Return (X, Y) of the center of cell containing provided text 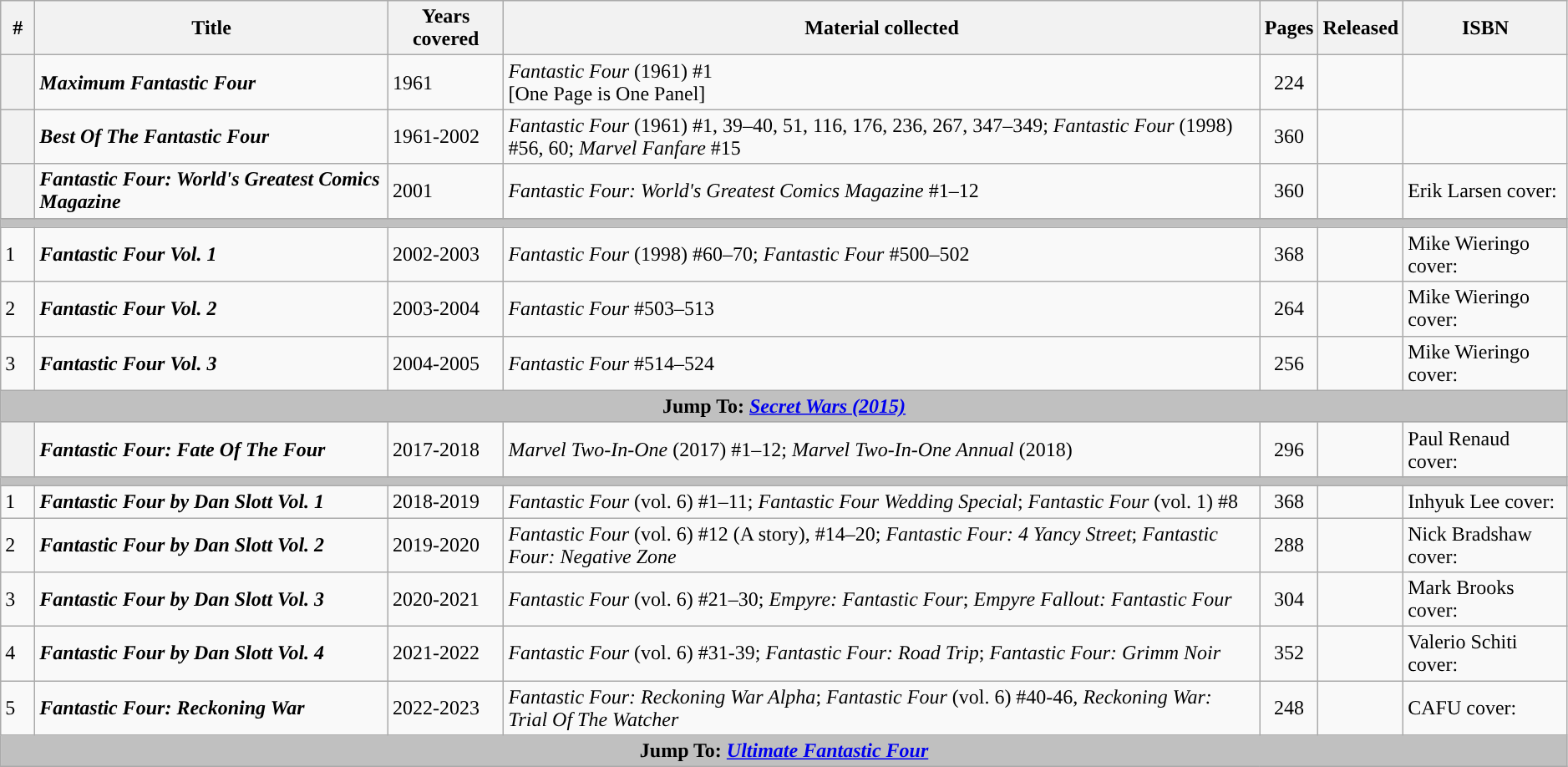
248 (1289, 709)
Valerio Schiti cover: (1485, 653)
Fantastic Four by Dan Slott Vol. 4 (212, 653)
5 (18, 709)
Fantastic Four (1961) #1, 39–40, 51, 116, 176, 236, 267, 347–349; Fantastic Four (1998) #56, 60; Marvel Fanfare #15 (882, 137)
2004-2005 (445, 363)
2002-2003 (445, 254)
2020-2021 (445, 600)
4 (18, 653)
Fantastic Four: World's Greatest Comics Magazine #1–12 (882, 190)
1961 (445, 82)
Mark Brooks cover: (1485, 600)
Pages (1289, 28)
Title (212, 28)
Erik Larsen cover: (1485, 190)
Paul Renaud cover: (1485, 450)
304 (1289, 600)
ISBN (1485, 28)
352 (1289, 653)
Maximum Fantastic Four (212, 82)
Fantastic Four Vol. 1 (212, 254)
Released (1361, 28)
1961-2002 (445, 137)
Fantastic Four by Dan Slott Vol. 1 (212, 501)
2003-2004 (445, 309)
256 (1289, 363)
Fantastic Four: Reckoning War (212, 709)
Fantastic Four (vol. 6) #21–30; Empyre: Fantastic Four; Empyre Fallout: Fantastic Four (882, 600)
2018-2019 (445, 501)
Fantastic Four (vol. 6) #31-39; Fantastic Four: Road Trip; Fantastic Four: Grimm Noir (882, 653)
CAFU cover: (1485, 709)
Jump To: Secret Wars (2015) (784, 406)
Jump To: Ultimate Fantastic Four (784, 751)
Nick Bradshaw cover: (1485, 545)
2021-2022 (445, 653)
264 (1289, 309)
# (18, 28)
Years covered (445, 28)
2017-2018 (445, 450)
Fantastic Four (1961) #1[One Page is One Panel] (882, 82)
Fantastic Four #514–524 (882, 363)
224 (1289, 82)
Fantastic Four (vol. 6) #1–11; Fantastic Four Wedding Special; Fantastic Four (vol. 1) #8 (882, 501)
Fantastic Four by Dan Slott Vol. 3 (212, 600)
Inhyuk Lee cover: (1485, 501)
296 (1289, 450)
288 (1289, 545)
Fantastic Four Vol. 3 (212, 363)
Material collected (882, 28)
Fantastic Four: Fate Of The Four (212, 450)
Fantastic Four (vol. 6) #12 (A story), #14–20; Fantastic Four: 4 Yancy Street; Fantastic Four: Negative Zone (882, 545)
2022-2023 (445, 709)
2019-2020 (445, 545)
Fantastic Four Vol. 2 (212, 309)
Fantastic Four: Reckoning War Alpha; Fantastic Four (vol. 6) #40-46, Reckoning War: Trial Of The Watcher (882, 709)
Fantastic Four by Dan Slott Vol. 2 (212, 545)
2001 (445, 190)
Fantastic Four (1998) #60–70; Fantastic Four #500–502 (882, 254)
Fantastic Four #503–513 (882, 309)
Marvel Two-In-One (2017) #1–12; Marvel Two-In-One Annual (2018) (882, 450)
Best Of The Fantastic Four (212, 137)
Fantastic Four: World's Greatest Comics Magazine (212, 190)
